Find where the given text appears and provide that cell's center as [x, y] coordinate. 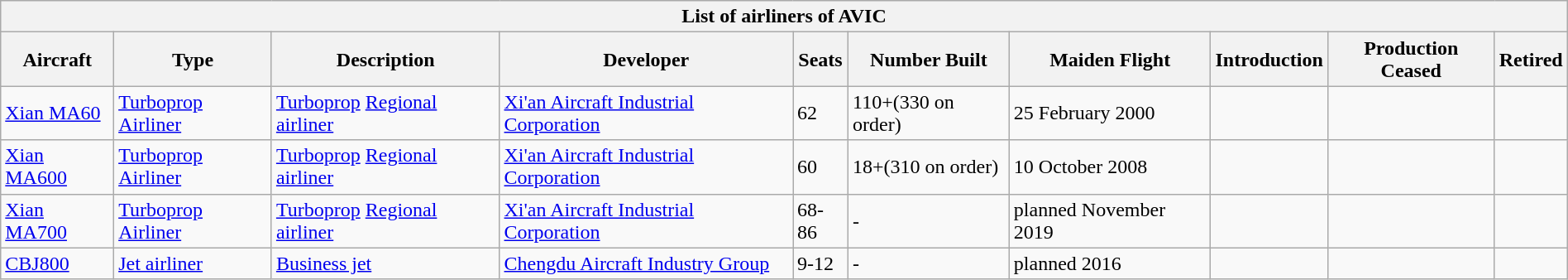
Description [385, 60]
planned November 2019 [1110, 220]
Business jet [385, 263]
Seats [820, 60]
110+(330 on order) [930, 113]
68-86 [820, 220]
List of airliners of AVIC [784, 17]
25 February 2000 [1110, 113]
Number Built [930, 60]
Jet airliner [194, 263]
Retired [1531, 60]
CBJ800 [58, 263]
Chengdu Aircraft Industry Group [647, 263]
10 October 2008 [1110, 167]
Introduction [1269, 60]
Xian MA60 [58, 113]
60 [820, 167]
Developer [647, 60]
Production Ceased [1411, 60]
18+(310 on order) [930, 167]
Aircraft [58, 60]
Xian MA600 [58, 167]
planned 2016 [1110, 263]
9-12 [820, 263]
Maiden Flight [1110, 60]
Xian MA700 [58, 220]
62 [820, 113]
Type [194, 60]
